Scan for the cell matching the given text and deliver its (x, y) coordinate at center. 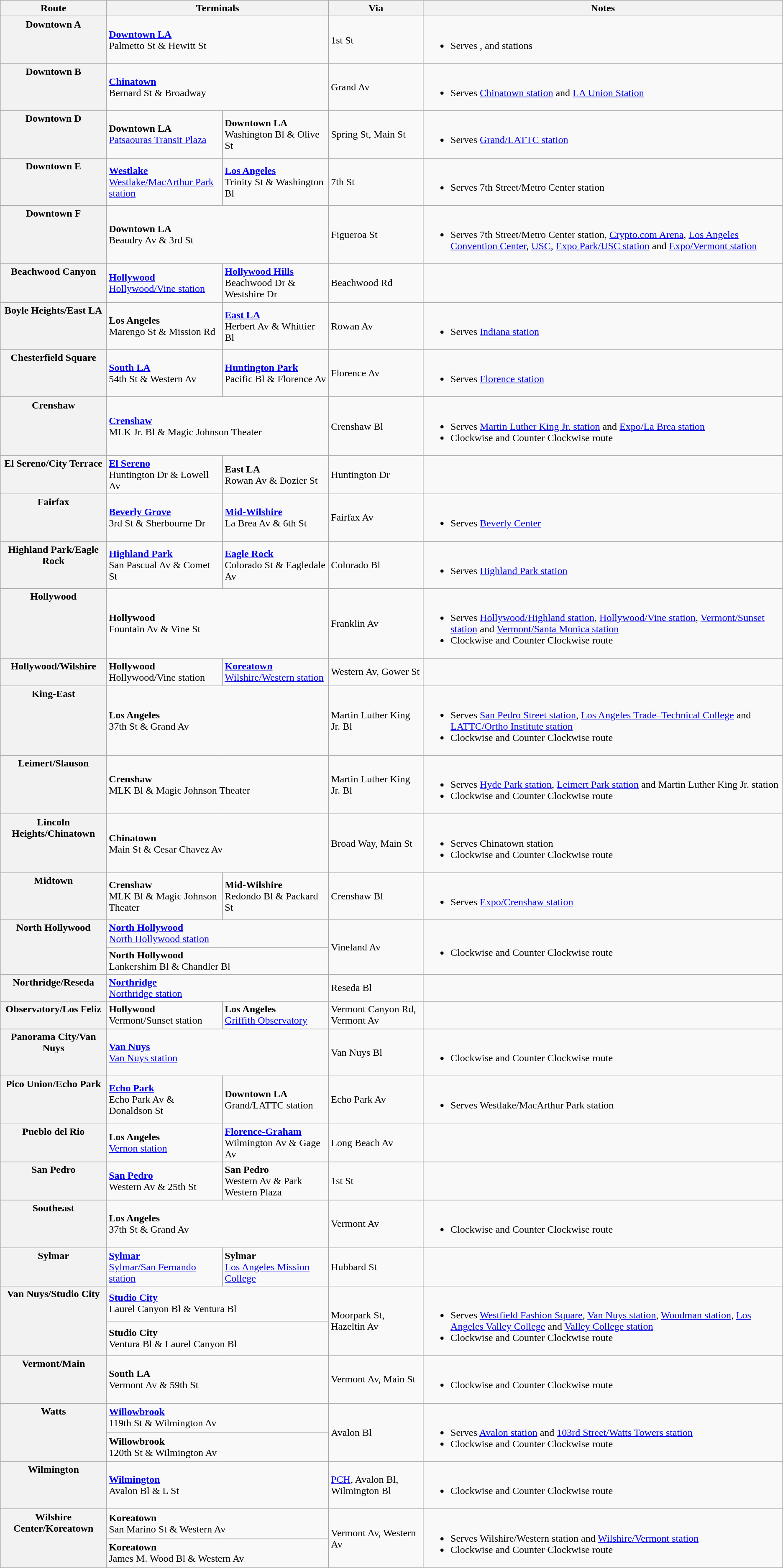
Vineland Av (376, 947)
Van Nuys Bl (376, 1052)
Sylmar (54, 1267)
WilmingtonAvalon Bl & L St (217, 1485)
Watts (54, 1433)
Terminals (217, 8)
Fairfax Av (376, 518)
Vermont Av (376, 1223)
Serves Martin Luther King Jr. station and Expo/La Brea stationClockwise and Counter Clockwise route (603, 426)
Highland ParkSan Pascual Av & Comet St (165, 564)
Studio CityLaurel Canyon Bl & Ventura Bl (217, 1304)
East LARowan Av & Dozier St (276, 475)
Downtown A (54, 40)
Spring St, Main St (376, 135)
KoreatownJames M. Wood Bl & Western Av (217, 1553)
Serves Indiana station (603, 326)
Beachwood Rd (376, 283)
Grand Av (376, 87)
Echo ParkEcho Park Av & Donaldson St (165, 1100)
Florence Av (376, 373)
Downtown F (54, 235)
San Pedro (54, 1181)
Los AngelesGriffith Observatory (276, 1015)
KoreatownWilshire/Western station (276, 672)
Serves Chinatown station and LA Union Station (603, 87)
Broad Way, Main St (376, 843)
Downtown E (54, 181)
Beverly Grove3rd St & Sherbourne Dr (165, 518)
Van NuysVan Nuys station (217, 1052)
Serves Chinatown stationClockwise and Counter Clockwise route (603, 843)
South LA54th St & Western Av (165, 373)
HollywoodFountain Av & Vine St (217, 624)
PCH, Avalon Bl, Wilmington Bl (376, 1485)
Serves Expo/Crenshaw station (603, 896)
Los AngelesVernon station (165, 1142)
Serves 7th Street/Metro Center station, Crypto.com Arena, Los Angeles Convention Center, USC, Expo Park/USC station and Expo/Vermont station (603, 235)
Serves , and stations (603, 40)
Fairfax (54, 518)
Wilmington (54, 1485)
ChinatownBernard St & Broadway (217, 87)
El SerenoHuntington Dr & Lowell Av (165, 475)
Mid-WilshireRedondo Bl & Packard St (276, 896)
Downtown LAPatsaouras Transit Plaza (165, 135)
Vermont/Main (54, 1380)
Leimert/Slauson (54, 785)
Willowbrook119th St & Wilmington Av (217, 1418)
Moorpark St, Hazeltin Av (376, 1321)
Huntington Dr (376, 475)
Panorama City/Van Nuys (54, 1052)
Northridge/Reseda (54, 988)
Los AngelesTrinity St & Washington Bl (276, 181)
Observatory/Los Feliz (54, 1015)
Downtown LAWashington Bl & Olive St (276, 135)
CrenshawMLK Jr. Bl & Magic Johnson Theater (217, 426)
North HollywoodLankershim Bl & Chandler Bl (217, 961)
Hubbard St (376, 1267)
Franklin Av (376, 624)
Serves San Pedro Street station, Los Angeles Trade–Technical College and LATTC/Ortho Institute stationClockwise and Counter Clockwise route (603, 721)
Route (54, 8)
Via (376, 8)
Echo Park Av (376, 1100)
Avalon Bl (376, 1433)
Wilshire Center/Koreatown (54, 1538)
WestlakeWestlake/MacArthur Park station (165, 181)
7th St (376, 181)
Florence-GrahamWilmington Av & Gage Av (276, 1142)
Mid-WilshireLa Brea Av & 6th St (276, 518)
Figueroa St (376, 235)
Vermont Av, Main St (376, 1380)
El Sereno/City Terrace (54, 475)
SylmarLos Angeles Mission College (276, 1267)
Van Nuys/Studio City (54, 1321)
NorthridgeNorthridge station (217, 988)
Serves Highland Park station (603, 564)
Studio CityVentura Bl & Laurel Canyon Bl (217, 1338)
KoreatownSan Marino St & Western Av (217, 1524)
Hollywood/Wilshire (54, 672)
Downtown LABeaudry Av & 3rd St (217, 235)
King-East (54, 721)
Rowan Av (376, 326)
Downtown LAGrand/LATTC station (276, 1100)
Serves Florence station (603, 373)
HollywoodVermont/Sunset station (165, 1015)
Serves Beverly Center (603, 518)
ChinatownMain St & Cesar Chavez Av (217, 843)
Vermont Av, Western Av (376, 1538)
Lincoln Heights/Chinatown (54, 843)
Los AngelesMarengo St & Mission Rd (165, 326)
Highland Park/Eagle Rock (54, 564)
SylmarSylmar/San Fernando station (165, 1267)
Serves Wilshire/Western station and Wilshire/Vermont stationClockwise and Counter Clockwise route (603, 1538)
San PedroWestern Av & Park Western Plaza (276, 1181)
Hollywood HillsBeachwood Dr & Westshire Dr (276, 283)
Serves Westlake/MacArthur Park station (603, 1100)
Pueblo del Rio (54, 1142)
Colorado Bl (376, 564)
Western Av, Gower St (376, 672)
North HollywoodNorth Hollywood station (217, 933)
Midtown (54, 896)
Boyle Heights/East LA (54, 326)
Serves Grand/LATTC station (603, 135)
Reseda Bl (376, 988)
South LAVermont Av & 59th St (217, 1380)
Pico Union/Echo Park (54, 1100)
Downtown B (54, 87)
Crenshaw (54, 426)
San PedroWestern Av & 25th St (165, 1181)
Serves Avalon station and 103rd Street/Watts Towers stationClockwise and Counter Clockwise route (603, 1433)
East LAHerbert Av & Whittier Bl (276, 326)
Huntington ParkPacific Bl & Florence Av (276, 373)
Chesterfield Square (54, 373)
Downtown LAPalmetto St & Hewitt St (217, 40)
Vermont Canyon Rd, Vermont Av (376, 1015)
Southeast (54, 1223)
Serves 7th Street/Metro Center station (603, 181)
Notes (603, 8)
Long Beach Av (376, 1142)
Eagle RockColorado St & Eagledale Av (276, 564)
Willowbrook120th St & Wilmington Av (217, 1447)
Beachwood Canyon (54, 283)
Downtown D (54, 135)
Serves Hyde Park station, Leimert Park station and Martin Luther King Jr. stationClockwise and Counter Clockwise route (603, 785)
North Hollywood (54, 947)
Hollywood (54, 624)
